From the cell containing the given text, extract its center point as (X, Y) coordinate. 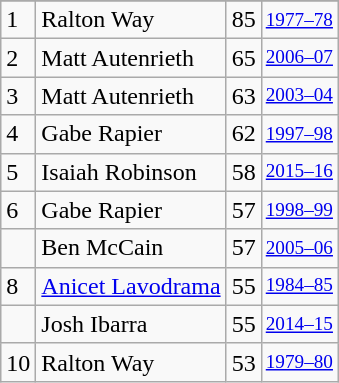
10 (18, 362)
53 (244, 362)
6 (18, 210)
Anicet Lavodrama (131, 286)
2005–06 (299, 248)
1998–99 (299, 210)
65 (244, 58)
2003–04 (299, 96)
Isaiah Robinson (131, 172)
1 (18, 20)
2014–15 (299, 324)
1977–78 (299, 20)
85 (244, 20)
2015–16 (299, 172)
1979–80 (299, 362)
8 (18, 286)
5 (18, 172)
62 (244, 134)
4 (18, 134)
Ben McCain (131, 248)
Josh Ibarra (131, 324)
1984–85 (299, 286)
2 (18, 58)
2006–07 (299, 58)
3 (18, 96)
58 (244, 172)
63 (244, 96)
1997–98 (299, 134)
